Output the [X, Y] coordinate of the center of the cell containing the given text.  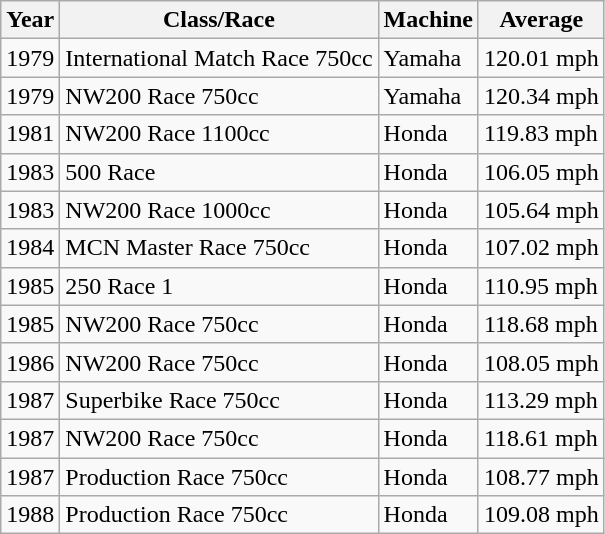
Year [30, 20]
Superbike Race 750cc [219, 400]
International Match Race 750cc [219, 58]
1981 [30, 134]
MCN Master Race 750cc [219, 248]
Average [541, 20]
109.08 mph [541, 515]
118.61 mph [541, 438]
113.29 mph [541, 400]
120.34 mph [541, 96]
Class/Race [219, 20]
108.05 mph [541, 362]
119.83 mph [541, 134]
NW200 Race 1100cc [219, 134]
110.95 mph [541, 286]
120.01 mph [541, 58]
107.02 mph [541, 248]
106.05 mph [541, 172]
250 Race 1 [219, 286]
1984 [30, 248]
500 Race [219, 172]
118.68 mph [541, 324]
1988 [30, 515]
1986 [30, 362]
Machine [428, 20]
105.64 mph [541, 210]
108.77 mph [541, 477]
NW200 Race 1000cc [219, 210]
